Scan for the cell matching the given text and deliver its [X, Y] coordinate at center. 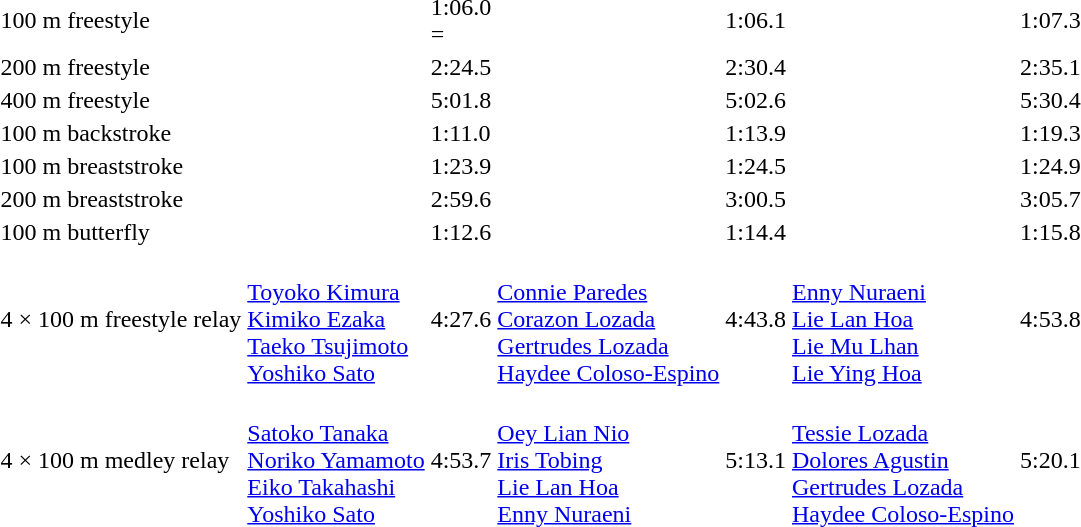
1:23.9 [461, 166]
1:14.4 [756, 232]
2:24.5 [461, 67]
5:02.6 [756, 100]
1:13.9 [756, 133]
1:24.5 [756, 166]
2:30.4 [756, 67]
4:27.6 [461, 319]
4:43.8 [756, 319]
1:12.6 [461, 232]
1:11.0 [461, 133]
Toyoko KimuraKimiko EzakaTaeko TsujimotoYoshiko Sato [336, 319]
Enny NuraeniLie Lan HoaLie Mu LhanLie Ying Hoa [902, 319]
3:00.5 [756, 199]
5:01.8 [461, 100]
Connie ParedesCorazon LozadaGertrudes LozadaHaydee Coloso-Espino [608, 319]
2:59.6 [461, 199]
